Scan for the cell matching the given text and deliver its [x, y] coordinate at center. 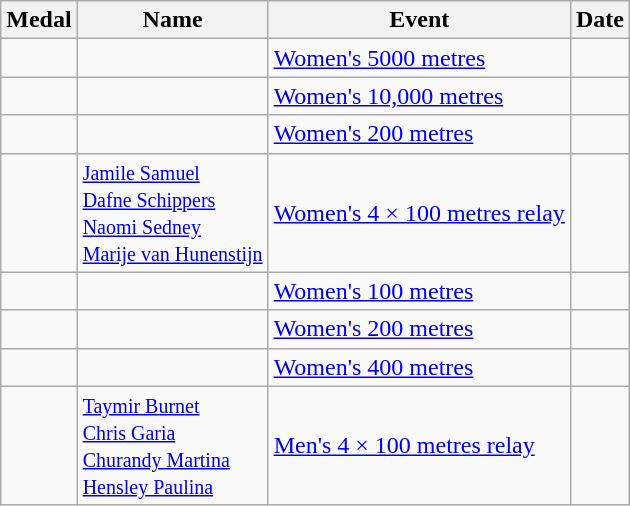
Women's 400 metres [419, 367]
Medal [39, 20]
Name [172, 20]
Women's 4 × 100 metres relay [419, 212]
Date [600, 20]
Women's 10,000 metres [419, 96]
Men's 4 × 100 metres relay [419, 446]
Event [419, 20]
Taymir BurnetChris GariaChurandy MartinaHensley Paulina [172, 446]
Jamile SamuelDafne SchippersNaomi SedneyMarije van Hunenstijn [172, 212]
Women's 100 metres [419, 291]
Women's 5000 metres [419, 58]
